Detect which cell encompasses the target text, then output its [X, Y] center coordinate. 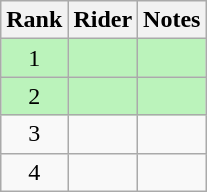
1 [34, 58]
3 [34, 134]
Notes [172, 20]
Rank [34, 20]
Rider [103, 20]
2 [34, 96]
4 [34, 172]
